Capture the cell that displays the provided text and extract its (x, y) central coordinate. 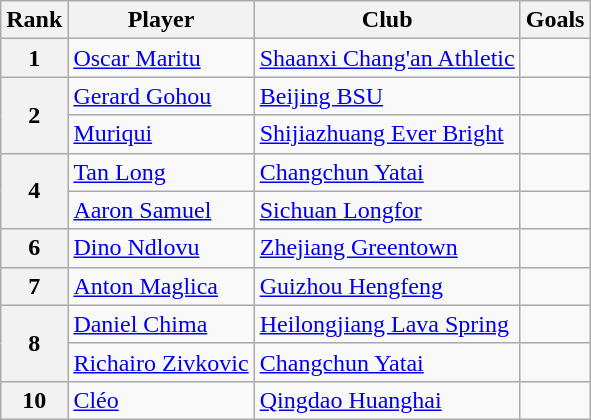
Heilongjiang Lava Spring (387, 324)
Player (161, 20)
7 (34, 286)
Gerard Gohou (161, 96)
Sichuan Longfor (387, 210)
Aaron Samuel (161, 210)
2 (34, 115)
Dino Ndlovu (161, 248)
Anton Maglica (161, 286)
Rank (34, 20)
Cléo (161, 400)
Goals (555, 20)
Qingdao Huanghai (387, 400)
Richairo Zivkovic (161, 362)
Club (387, 20)
8 (34, 343)
4 (34, 191)
10 (34, 400)
Tan Long (161, 172)
Shaanxi Chang'an Athletic (387, 58)
1 (34, 58)
Oscar Maritu (161, 58)
Zhejiang Greentown (387, 248)
Daniel Chima (161, 324)
Beijing BSU (387, 96)
Muriqui (161, 134)
Guizhou Hengfeng (387, 286)
Shijiazhuang Ever Bright (387, 134)
6 (34, 248)
